Scan for the cell matching the given text and deliver its (X, Y) coordinate at center. 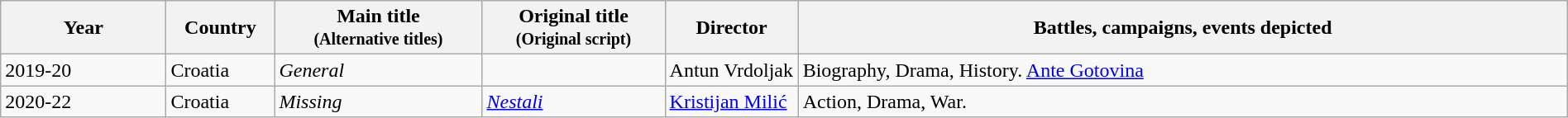
Nestali (574, 101)
2020-22 (84, 101)
Original title(Original script) (574, 28)
Kristijan Milić (731, 101)
Missing (379, 101)
Battles, campaigns, events depicted (1183, 28)
Biography, Drama, History. Ante Gotovina (1183, 70)
Country (220, 28)
Antun Vrdoljak (731, 70)
Year (84, 28)
Director (731, 28)
2019-20 (84, 70)
Action, Drama, War. (1183, 101)
Main title(Alternative titles) (379, 28)
General (379, 70)
